Return [X, Y] of the center of cell containing provided text 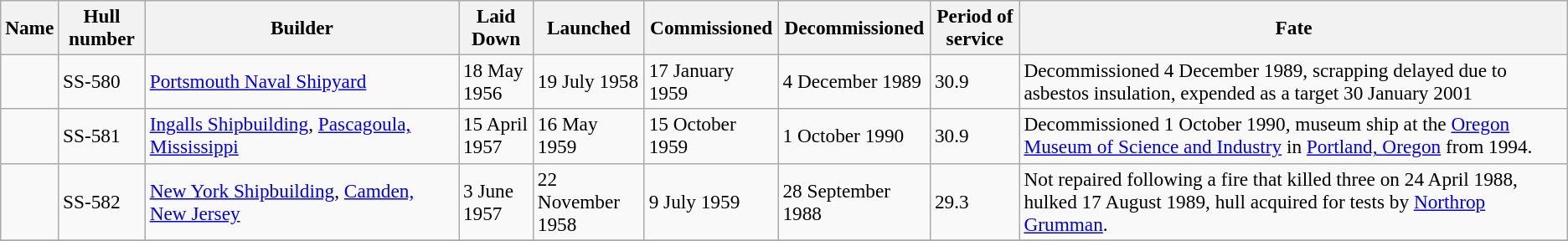
Commissioned [711, 27]
Portsmouth Naval Shipyard [302, 82]
Hull number [102, 27]
Launched [588, 27]
Decommissioned 4 December 1989, scrapping delayed due to asbestos insulation, expended as a target 30 January 2001 [1293, 82]
Laid Down [496, 27]
28 September 1988 [854, 202]
SS-582 [102, 202]
Ingalls Shipbuilding, Pascagoula, Mississippi [302, 136]
16 May 1959 [588, 136]
15 October 1959 [711, 136]
3 June 1957 [496, 202]
SS-581 [102, 136]
17 January 1959 [711, 82]
Builder [302, 27]
29.3 [975, 202]
Decommissioned [854, 27]
18 May 1956 [496, 82]
Period of service [975, 27]
1 October 1990 [854, 136]
19 July 1958 [588, 82]
22 November 1958 [588, 202]
New York Shipbuilding, Camden, New Jersey [302, 202]
Name [30, 27]
4 December 1989 [854, 82]
Decommissioned 1 October 1990, museum ship at the Oregon Museum of Science and Industry in Portland, Oregon from 1994. [1293, 136]
15 April 1957 [496, 136]
9 July 1959 [711, 202]
SS-580 [102, 82]
Not repaired following a fire that killed three on 24 April 1988, hulked 17 August 1989, hull acquired for tests by Northrop Grumman. [1293, 202]
Fate [1293, 27]
